Pinpoint the cell where the given text exists, returning its (X, Y) midpoint coordinate. 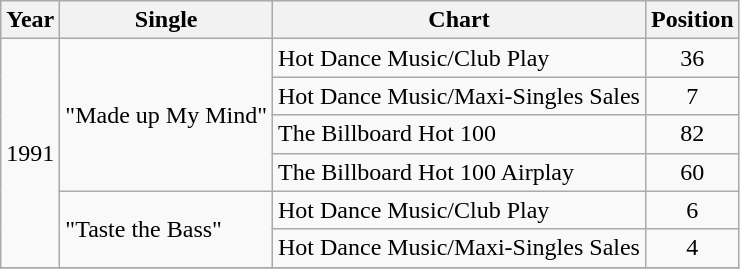
60 (692, 172)
7 (692, 96)
Year (30, 20)
36 (692, 58)
"Taste the Bass" (166, 229)
82 (692, 134)
The Billboard Hot 100 (458, 134)
1991 (30, 153)
Single (166, 20)
"Made up My Mind" (166, 115)
4 (692, 248)
Chart (458, 20)
Position (692, 20)
6 (692, 210)
The Billboard Hot 100 Airplay (458, 172)
